Extract the (x, y) coordinate from the center of the cell holding the provided text.  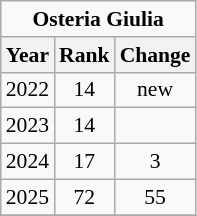
Year (28, 55)
2024 (28, 162)
3 (156, 162)
Rank (84, 55)
Osteria Giulia (98, 19)
2025 (28, 197)
2022 (28, 90)
new (156, 90)
2023 (28, 126)
Change (156, 55)
72 (84, 197)
17 (84, 162)
55 (156, 197)
